Determine the (x, y) coordinate at the center of the cell enclosing the given text.  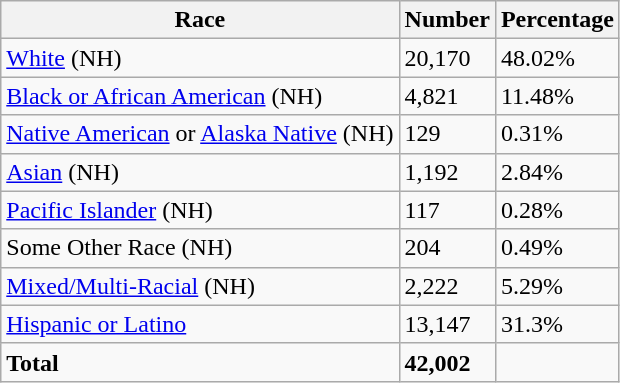
Asian (NH) (200, 172)
Mixed/Multi-Racial (NH) (200, 286)
204 (447, 248)
13,147 (447, 324)
48.02% (557, 58)
31.3% (557, 324)
Some Other Race (NH) (200, 248)
42,002 (447, 362)
11.48% (557, 96)
Native American or Alaska Native (NH) (200, 134)
Black or African American (NH) (200, 96)
0.49% (557, 248)
0.31% (557, 134)
129 (447, 134)
Total (200, 362)
Pacific Islander (NH) (200, 210)
117 (447, 210)
White (NH) (200, 58)
1,192 (447, 172)
0.28% (557, 210)
4,821 (447, 96)
Hispanic or Latino (200, 324)
Percentage (557, 20)
Race (200, 20)
Number (447, 20)
2,222 (447, 286)
2.84% (557, 172)
20,170 (447, 58)
5.29% (557, 286)
